Extract the [X, Y] coordinate from the center of the cell holding the provided text.  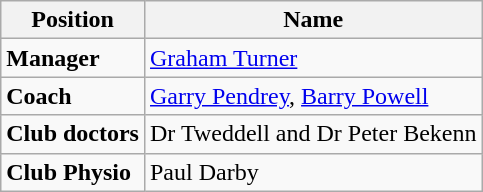
Name [313, 20]
Manager [73, 58]
Garry Pendrey, Barry Powell [313, 96]
Paul Darby [313, 172]
Club doctors [73, 134]
Position [73, 20]
Coach [73, 96]
Club Physio [73, 172]
Graham Turner [313, 58]
Dr Tweddell and Dr Peter Bekenn [313, 134]
